Find where the given text appears and provide that cell's center as (x, y) coordinate. 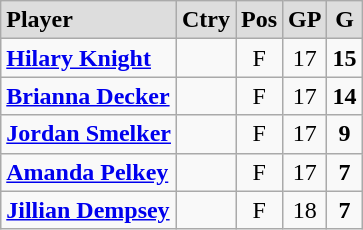
18 (305, 210)
Pos (260, 20)
14 (344, 96)
15 (344, 58)
9 (344, 134)
Hilary Knight (89, 58)
Jillian Dempsey (89, 210)
Brianna Decker (89, 96)
Jordan Smelker (89, 134)
G (344, 20)
Ctry (206, 20)
Amanda Pelkey (89, 172)
GP (305, 20)
Player (89, 20)
